From the cell containing the given text, extract its center point as [X, Y] coordinate. 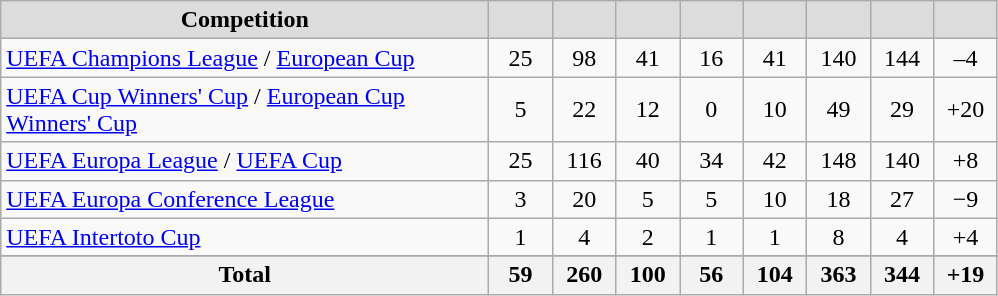
148 [839, 161]
34 [712, 161]
144 [902, 58]
+4 [966, 237]
2 [648, 237]
22 [584, 110]
363 [839, 275]
40 [648, 161]
0 [712, 110]
8 [839, 237]
12 [648, 110]
−9 [966, 199]
UEFA Europa League / UEFA Cup [245, 161]
49 [839, 110]
42 [775, 161]
344 [902, 275]
16 [712, 58]
UEFA Europa Conference League [245, 199]
20 [584, 199]
27 [902, 199]
116 [584, 161]
UEFA Cup Winners' Cup / European Cup Winners' Cup [245, 110]
UEFA Champions League / European Cup [245, 58]
29 [902, 110]
Competition [245, 20]
UEFA Intertoto Cup [245, 237]
18 [839, 199]
Total [245, 275]
+20 [966, 110]
104 [775, 275]
–4 [966, 58]
56 [712, 275]
98 [584, 58]
100 [648, 275]
+19 [966, 275]
59 [521, 275]
260 [584, 275]
3 [521, 199]
+8 [966, 161]
